Pinpoint the cell where the given text exists, returning its (x, y) midpoint coordinate. 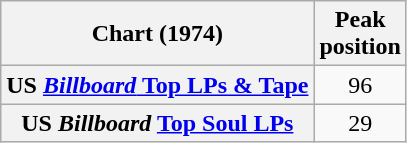
Peakposition (360, 34)
US Billboard Top Soul LPs (158, 123)
29 (360, 123)
Chart (1974) (158, 34)
96 (360, 85)
US Billboard Top LPs & Tape (158, 85)
